Detect which cell encompasses the target text, then output its (X, Y) center coordinate. 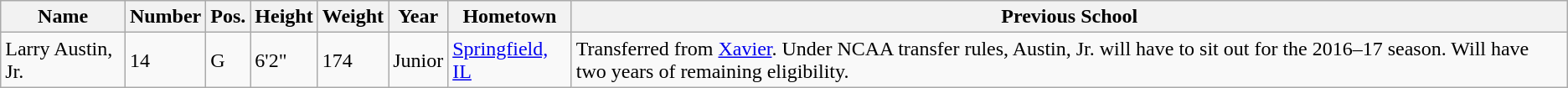
Year (419, 17)
Previous School (1069, 17)
Pos. (228, 17)
Springfield, IL (510, 60)
174 (353, 60)
Name (64, 17)
6'2" (284, 60)
Number (165, 17)
Weight (353, 17)
Height (284, 17)
14 (165, 60)
Larry Austin, Jr. (64, 60)
Hometown (510, 17)
Junior (419, 60)
G (228, 60)
